Extract the [X, Y] coordinate from the center of the cell holding the provided text.  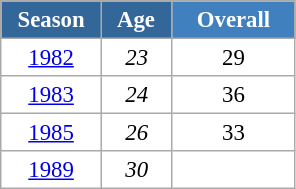
Overall [234, 20]
Season [52, 20]
1983 [52, 95]
24 [136, 95]
1989 [52, 170]
Age [136, 20]
29 [234, 58]
23 [136, 58]
33 [234, 133]
30 [136, 170]
1982 [52, 58]
1985 [52, 133]
36 [234, 95]
26 [136, 133]
